Provide the (x, y) coordinate of the cell's center where the given text is located.  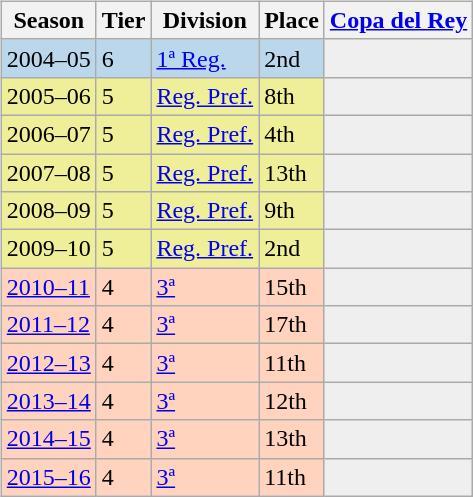
6 (124, 58)
Copa del Rey (398, 20)
17th (292, 325)
2004–05 (48, 58)
2005–06 (48, 96)
12th (292, 401)
2006–07 (48, 134)
8th (292, 96)
Place (292, 20)
Division (205, 20)
2013–14 (48, 401)
2015–16 (48, 477)
Tier (124, 20)
Season (48, 20)
15th (292, 287)
2014–15 (48, 439)
1ª Reg. (205, 58)
2007–08 (48, 173)
4th (292, 134)
2011–12 (48, 325)
2009–10 (48, 249)
2008–09 (48, 211)
9th (292, 211)
2010–11 (48, 287)
2012–13 (48, 363)
